For the text-containing cell, return its midpoint in (X, Y) coordinate format. 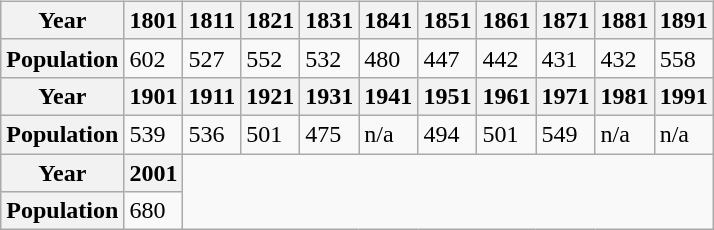
1821 (270, 20)
552 (270, 58)
1891 (684, 20)
539 (154, 134)
431 (566, 58)
1881 (624, 20)
558 (684, 58)
536 (212, 134)
1971 (566, 96)
494 (448, 134)
1981 (624, 96)
1951 (448, 96)
1801 (154, 20)
1961 (506, 96)
1841 (388, 20)
2001 (154, 173)
442 (506, 58)
1911 (212, 96)
1831 (330, 20)
1901 (154, 96)
447 (448, 58)
432 (624, 58)
1871 (566, 20)
1811 (212, 20)
1851 (448, 20)
532 (330, 58)
1991 (684, 96)
602 (154, 58)
1931 (330, 96)
480 (388, 58)
549 (566, 134)
1921 (270, 96)
680 (154, 211)
527 (212, 58)
475 (330, 134)
1941 (388, 96)
1861 (506, 20)
